Locate the cell with the specified text and output its (x, y) center coordinate. 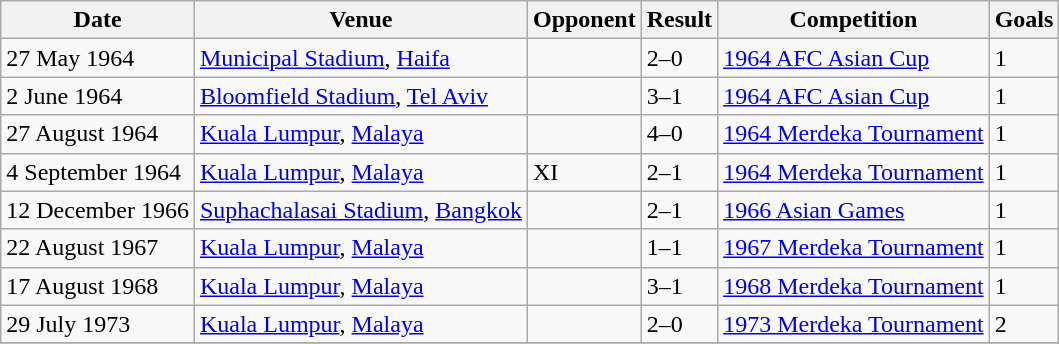
2 (1024, 324)
2 June 1964 (98, 96)
Municipal Stadium, Haifa (360, 58)
Goals (1024, 20)
1973 Merdeka Tournament (854, 324)
27 May 1964 (98, 58)
4 September 1964 (98, 172)
1968 Merdeka Tournament (854, 286)
4–0 (679, 134)
1966 Asian Games (854, 210)
Date (98, 20)
22 August 1967 (98, 248)
27 August 1964 (98, 134)
Suphachalasai Stadium, Bangkok (360, 210)
12 December 1966 (98, 210)
29 July 1973 (98, 324)
17 August 1968 (98, 286)
XI (584, 172)
1967 Merdeka Tournament (854, 248)
Bloomfield Stadium, Tel Aviv (360, 96)
Venue (360, 20)
1–1 (679, 248)
Opponent (584, 20)
Competition (854, 20)
Result (679, 20)
